Determine the [X, Y] coordinate at the center of the cell enclosing the given text.  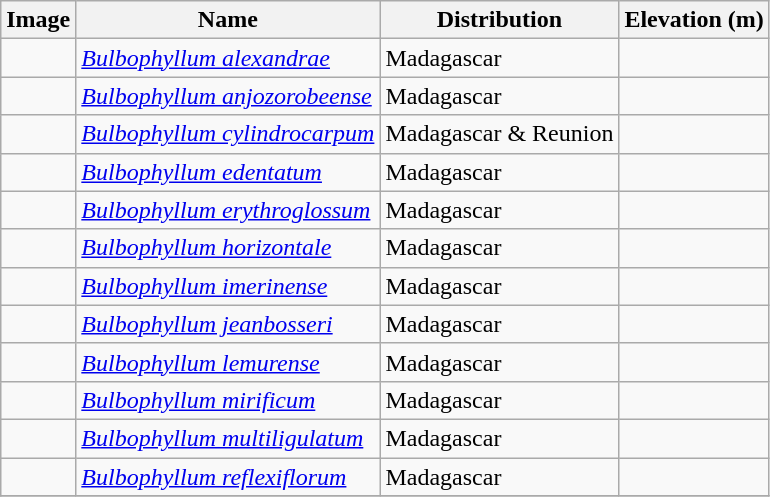
Bulbophyllum mirificum [228, 400]
Bulbophyllum edentatum [228, 172]
Image [38, 20]
Bulbophyllum imerinense [228, 286]
Bulbophyllum reflexiflorum [228, 477]
Madagascar & Reunion [500, 134]
Distribution [500, 20]
Name [228, 20]
Bulbophyllum horizontale [228, 248]
Bulbophyllum cylindrocarpum [228, 134]
Bulbophyllum erythroglossum [228, 210]
Bulbophyllum jeanbosseri [228, 324]
Bulbophyllum anjozorobeense [228, 96]
Bulbophyllum alexandrae [228, 58]
Elevation (m) [694, 20]
Bulbophyllum multiligulatum [228, 438]
Bulbophyllum lemurense [228, 362]
